Return the (x, y) coordinate for the center point of the cell that contains the specified text.  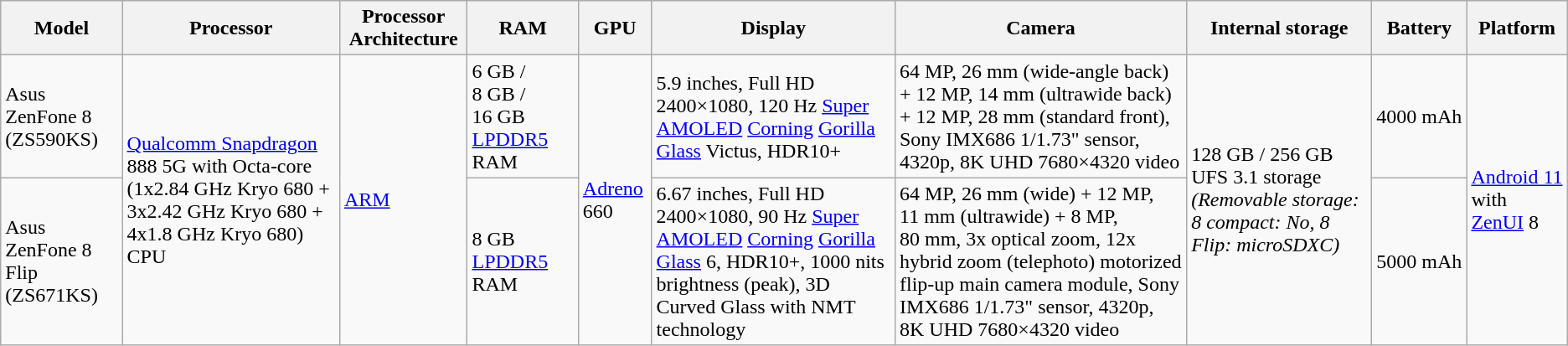
GPU (615, 28)
Battery (1419, 28)
Asus ZenFone 8 (ZS590KS) (62, 116)
4000 mAh (1419, 116)
8 GB LPDDR5 RAM (523, 261)
Asus ZenFone 8 Flip (ZS671KS) (62, 261)
Display (773, 28)
Qualcomm Snapdragon 888 5G with Octa-core (1x2.84 GHz Kryo 680 + 3x2.42 GHz Kryo 680 + 4x1.8 GHz Kryo 680) CPU (231, 200)
5.9 inches, Full HD 2400×1080, 120 Hz Super AMOLED Corning Gorilla Glass Victus, HDR10+ (773, 116)
5000 mAh (1419, 261)
Processor (231, 28)
RAM (523, 28)
6 GB / 8 GB / 16 GB LPDDR5 RAM (523, 116)
128 GB / 256 GB UFS 3.1 storage (Removable storage: 8 compact: No, 8 Flip: microSDXC) (1280, 200)
Android 11 with ZenUI 8 (1517, 200)
Model (62, 28)
Platform (1517, 28)
6.67 inches, Full HD 2400×1080, 90 Hz Super AMOLED Corning Gorilla Glass 6, HDR10+, 1000 nits brightness (peak), 3D Curved Glass with NMT technology (773, 261)
ARM (404, 200)
Processor Architecture (404, 28)
Camera (1040, 28)
Adreno 660 (615, 200)
Internal storage (1280, 28)
